Detect which cell encompasses the target text, then output its [x, y] center coordinate. 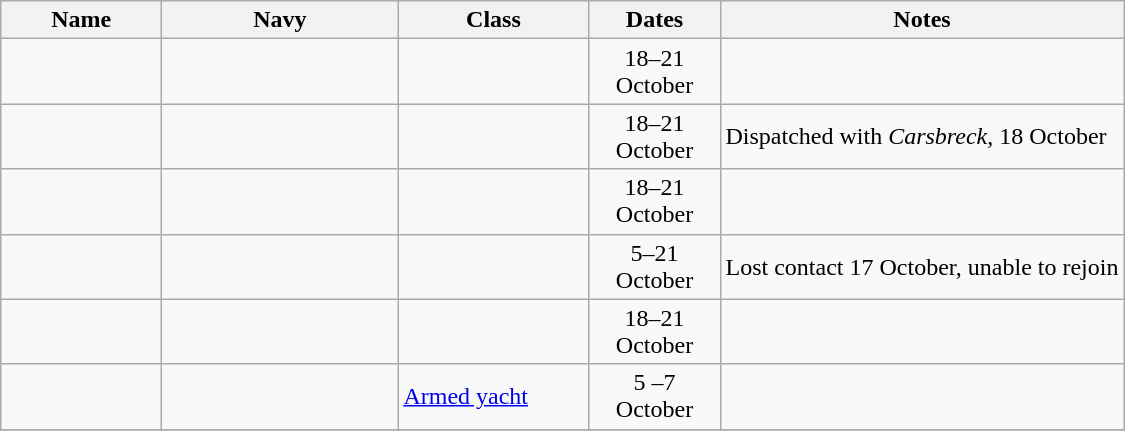
Lost contact 17 October, unable to rejoin [922, 266]
Class [494, 20]
Armed yacht [494, 396]
Notes [922, 20]
Name [82, 20]
Dates [654, 20]
Navy [280, 20]
5–21 October [654, 266]
5 –7 October [654, 396]
Dispatched with Carsbreck, 18 October [922, 136]
